Scan for the cell matching the given text and deliver its [x, y] coordinate at center. 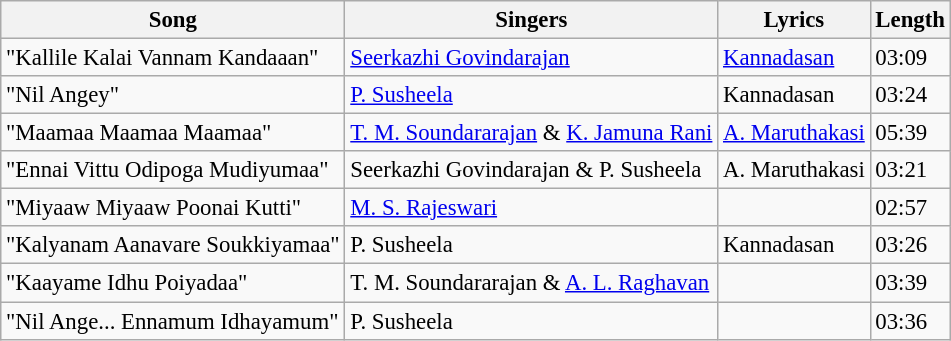
"Kalyanam Aanavare Soukkiyamaa" [173, 245]
05:39 [910, 133]
T. M. Soundararajan & K. Jamuna Rani [532, 133]
Seerkazhi Govindarajan [532, 58]
Singers [532, 20]
M. S. Rajeswari [532, 208]
03:21 [910, 170]
Seerkazhi Govindarajan & P. Susheela [532, 170]
"Ennai Vittu Odipoga Mudiyumaa" [173, 170]
"Nil Angey" [173, 95]
03:24 [910, 95]
03:39 [910, 283]
"Kallile Kalai Vannam Kandaaan" [173, 58]
"Nil Ange... Ennamum Idhayamum" [173, 321]
Song [173, 20]
03:09 [910, 58]
"Miyaaw Miyaaw Poonai Kutti" [173, 208]
03:36 [910, 321]
"Maamaa Maamaa Maamaa" [173, 133]
T. M. Soundararajan & A. L. Raghavan [532, 283]
Lyrics [794, 20]
03:26 [910, 245]
02:57 [910, 208]
Length [910, 20]
"Kaayame Idhu Poiyadaa" [173, 283]
